Capture the cell that displays the provided text and extract its [X, Y] central coordinate. 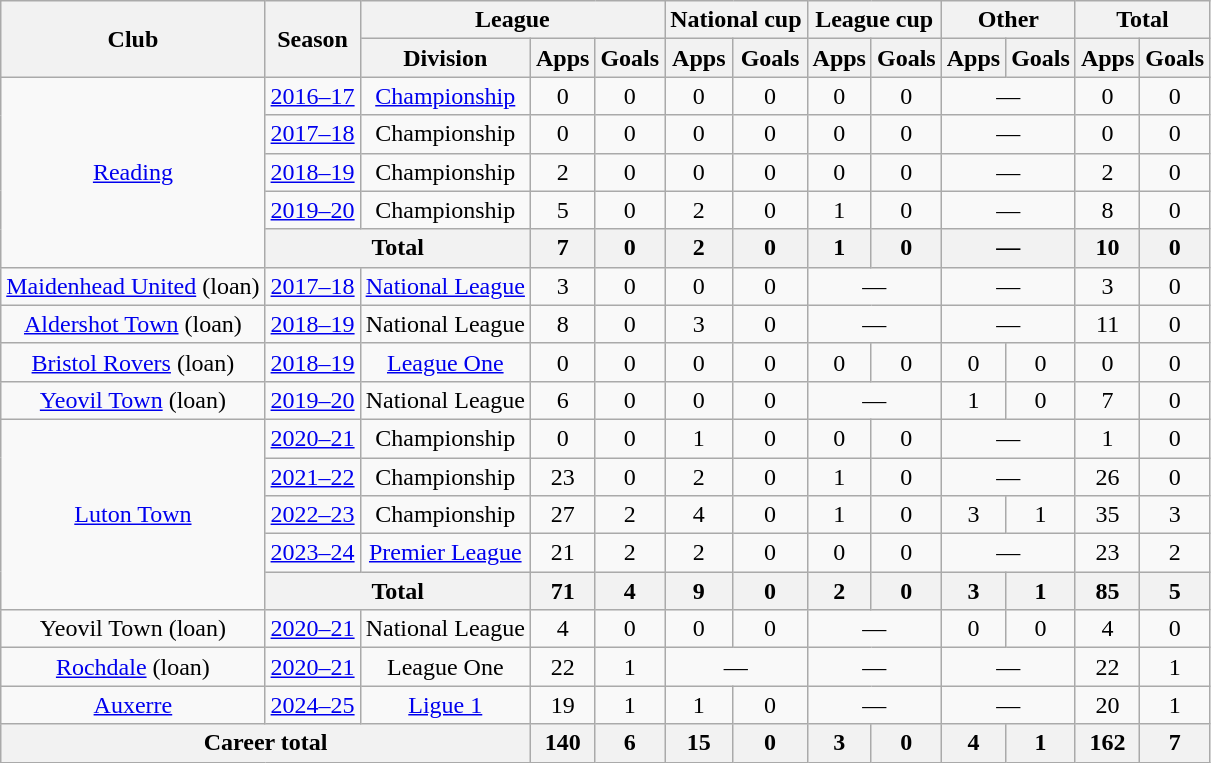
2023–24 [312, 553]
League [512, 20]
11 [1107, 324]
2016–17 [312, 96]
19 [562, 705]
Rochdale (loan) [133, 667]
20 [1107, 705]
2024–25 [312, 705]
Aldershot Town (loan) [133, 324]
Career total [266, 743]
Other [1008, 20]
2021–22 [312, 477]
35 [1107, 515]
League cup [874, 20]
Premier League [445, 553]
26 [1107, 477]
140 [562, 743]
85 [1107, 591]
Season [312, 39]
Luton Town [133, 514]
Club [133, 39]
21 [562, 553]
162 [1107, 743]
Ligue 1 [445, 705]
2022–23 [312, 515]
National cup [736, 20]
Bristol Rovers (loan) [133, 362]
Reading [133, 172]
Auxerre [133, 705]
Maidenhead United (loan) [133, 286]
9 [699, 591]
15 [699, 743]
27 [562, 515]
71 [562, 591]
10 [1107, 248]
Division [445, 58]
